Capture the cell that displays the provided text and extract its (x, y) central coordinate. 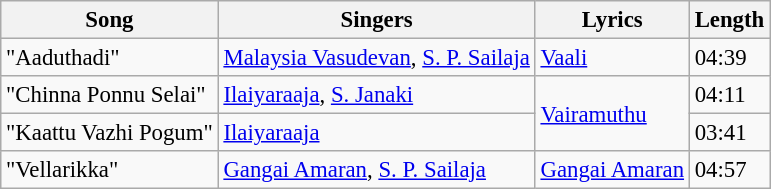
"Vellarikka" (110, 170)
Malaysia Vasudevan, S. P. Sailaja (376, 58)
Vairamuthu (612, 114)
Ilaiyaraaja, S. Janaki (376, 95)
Gangai Amaran, S. P. Sailaja (376, 170)
Ilaiyaraaja (376, 133)
04:11 (729, 95)
Lyrics (612, 20)
Singers (376, 20)
04:57 (729, 170)
Length (729, 20)
"Chinna Ponnu Selai" (110, 95)
Gangai Amaran (612, 170)
04:39 (729, 58)
"Kaattu Vazhi Pogum" (110, 133)
Vaali (612, 58)
Song (110, 20)
03:41 (729, 133)
"Aaduthadi" (110, 58)
